From the cell containing the given text, extract its center point as (x, y) coordinate. 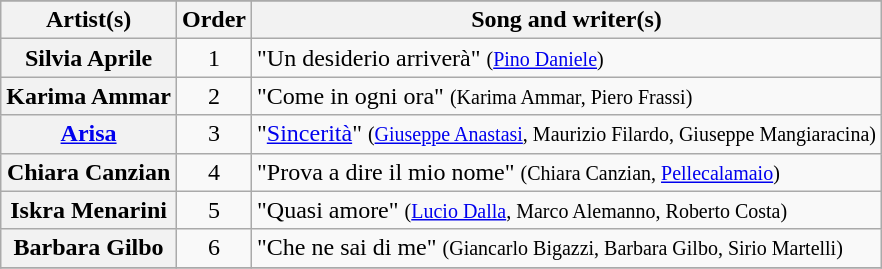
Chiara Canzian (89, 172)
Artist(s) (89, 20)
2 (214, 96)
6 (214, 248)
Barbara Gilbo (89, 248)
"Quasi amore" (Lucio Dalla, Marco Alemanno, Roberto Costa) (566, 210)
5 (214, 210)
Order (214, 20)
Song and writer(s) (566, 20)
Silvia Aprile (89, 58)
Arisa (89, 134)
"Come in ogni ora" (Karima Ammar, Piero Frassi) (566, 96)
1 (214, 58)
"Un desiderio arriverà" (Pino Daniele) (566, 58)
"Prova a dire il mio nome" (Chiara Canzian, Pellecalamaio) (566, 172)
Karima Ammar (89, 96)
"Che ne sai di me" (Giancarlo Bigazzi, Barbara Gilbo, Sirio Martelli) (566, 248)
4 (214, 172)
"Sincerità" (Giuseppe Anastasi, Maurizio Filardo, Giuseppe Mangiaracina) (566, 134)
Iskra Menarini (89, 210)
3 (214, 134)
